For the text-containing cell, return its midpoint in (X, Y) coordinate format. 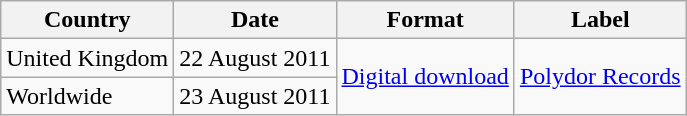
Date (255, 20)
United Kingdom (88, 58)
Country (88, 20)
Digital download (425, 77)
Format (425, 20)
Label (600, 20)
22 August 2011 (255, 58)
Polydor Records (600, 77)
23 August 2011 (255, 96)
Worldwide (88, 96)
